Provide the (x, y) coordinate of the cell's center where the given text is located.  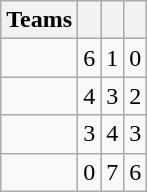
2 (136, 96)
Teams (40, 20)
7 (112, 172)
1 (112, 58)
